For the text-containing cell, return its midpoint in [x, y] coordinate format. 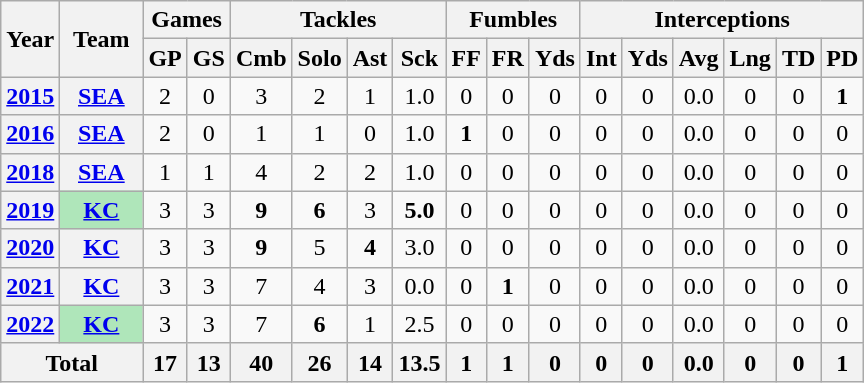
Cmb [261, 58]
40 [261, 362]
2021 [30, 286]
Year [30, 39]
Solo [320, 58]
Tackles [338, 20]
FF [466, 58]
2015 [30, 96]
3.0 [420, 248]
2019 [30, 210]
5.0 [420, 210]
TD [798, 58]
Avg [698, 58]
26 [320, 362]
GP [165, 58]
Ast [370, 58]
5 [320, 248]
17 [165, 362]
Team [102, 39]
Lng [750, 58]
PD [842, 58]
2016 [30, 134]
Total [72, 362]
2018 [30, 172]
2022 [30, 324]
GS [208, 58]
2020 [30, 248]
Games [186, 20]
FR [508, 58]
Sck [420, 58]
13.5 [420, 362]
13 [208, 362]
Interceptions [722, 20]
2.5 [420, 324]
Int [601, 58]
Fumbles [514, 20]
14 [370, 362]
